Pinpoint the cell where the given text exists, returning its [x, y] midpoint coordinate. 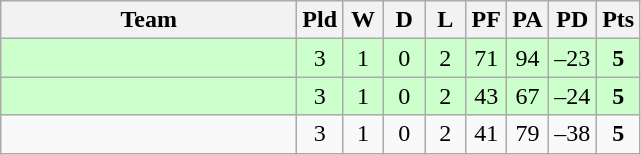
PF [486, 20]
PD [572, 20]
94 [528, 58]
43 [486, 96]
79 [528, 134]
–24 [572, 96]
W [364, 20]
D [404, 20]
PA [528, 20]
Team [149, 20]
–38 [572, 134]
41 [486, 134]
–23 [572, 58]
67 [528, 96]
L [446, 20]
71 [486, 58]
Pts [618, 20]
Pld [320, 20]
